Output the (x, y) coordinate of the center of the cell containing the given text.  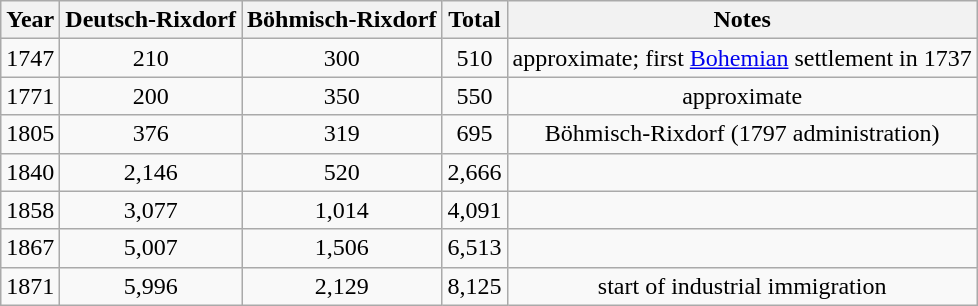
550 (474, 96)
Notes (742, 20)
start of industrial immigration (742, 286)
350 (342, 96)
1871 (30, 286)
3,077 (151, 210)
Böhmisch-Rixdorf (342, 20)
1840 (30, 172)
200 (151, 96)
1805 (30, 134)
approximate (742, 96)
520 (342, 172)
300 (342, 58)
210 (151, 58)
376 (151, 134)
2,146 (151, 172)
4,091 (474, 210)
319 (342, 134)
1,506 (342, 248)
1747 (30, 58)
1771 (30, 96)
Year (30, 20)
Total (474, 20)
8,125 (474, 286)
695 (474, 134)
1867 (30, 248)
510 (474, 58)
5,996 (151, 286)
Deutsch-Rixdorf (151, 20)
1,014 (342, 210)
Böhmisch-Rixdorf (1797 administration) (742, 134)
2,666 (474, 172)
2,129 (342, 286)
5,007 (151, 248)
approximate; first Bohemian settlement in 1737 (742, 58)
1858 (30, 210)
6,513 (474, 248)
